From the cell containing the given text, extract its center point as [x, y] coordinate. 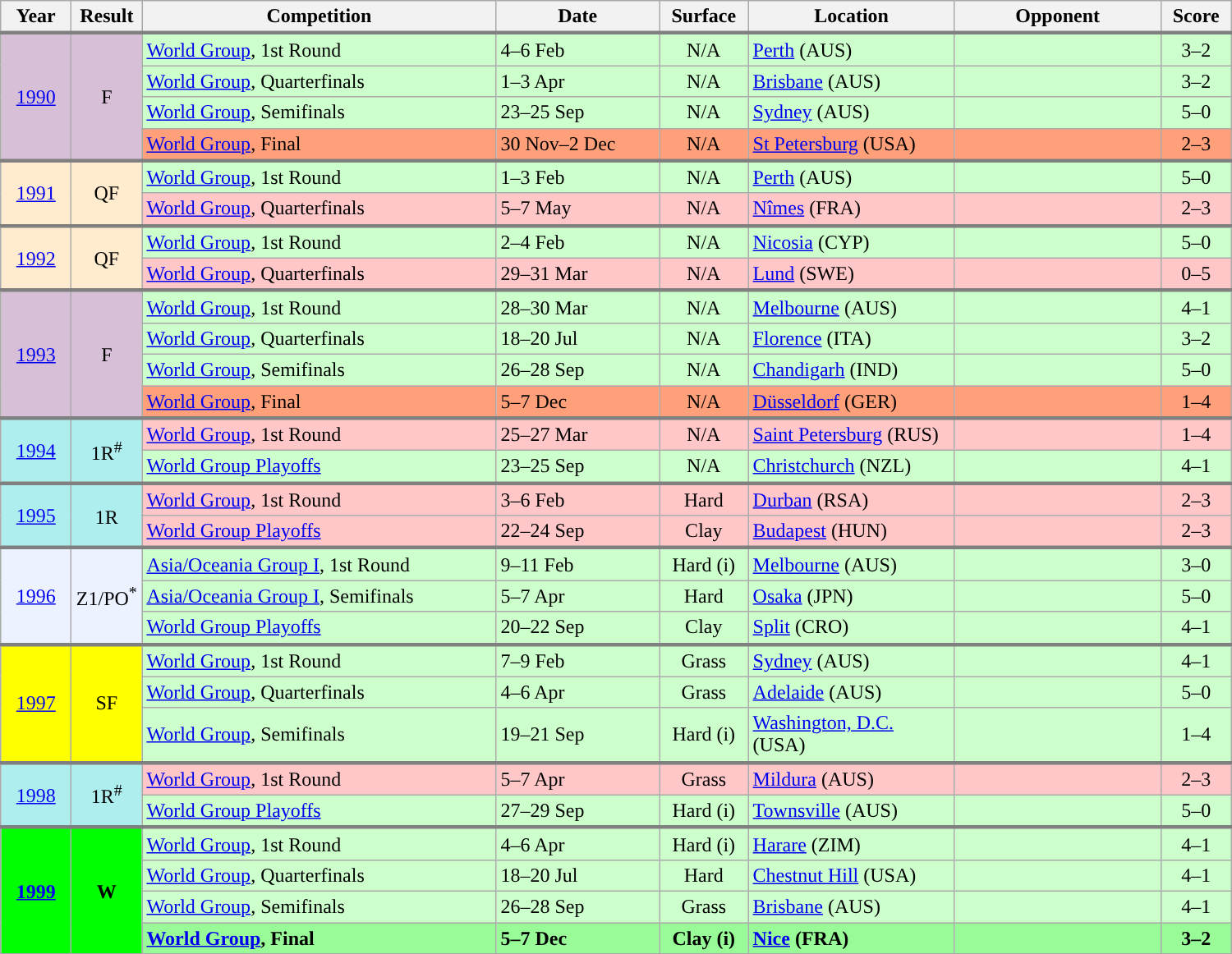
1996 [36, 596]
5–7 May [578, 209]
Nicosia (CYP) [851, 242]
0–5 [1196, 274]
27–29 Sep [578, 811]
Clay (i) [703, 938]
Lund (SWE) [851, 274]
Chestnut Hill (USA) [851, 875]
Townsville (AUS) [851, 811]
Competition [319, 17]
1999 [36, 891]
4–6 Feb [578, 49]
Chandigarh (IND) [851, 369]
Mildura (AUS) [851, 779]
1–3 Apr [578, 81]
9–11 Feb [578, 564]
2–4 Feb [578, 242]
Nîmes (FRA) [851, 209]
3–6 Feb [578, 499]
1R [107, 516]
1997 [36, 703]
Düsseldorf (GER) [851, 402]
SF [107, 703]
22–24 Sep [578, 532]
25–27 Mar [578, 434]
1–3 Feb [578, 177]
Budapest (HUN) [851, 532]
28–30 Mar [578, 307]
Christchurch (NZL) [851, 467]
Saint Petersburg (RUS) [851, 434]
Split (CRO) [851, 628]
Asia/Oceania Group I, 1st Round [319, 564]
3–0 [1196, 564]
1991 [36, 194]
1992 [36, 258]
1994 [36, 450]
1998 [36, 795]
Score [1196, 17]
Osaka (JPN) [851, 596]
1990 [36, 97]
Washington, D.C. (USA) [851, 736]
Z1/PO* [107, 596]
Surface [703, 17]
Date [578, 17]
29–31 Mar [578, 274]
Nice (FRA) [851, 938]
Durban (RSA) [851, 499]
St Petersburg (USA) [851, 144]
Adelaide (AUS) [851, 692]
Harare (ZIM) [851, 844]
Year [36, 17]
Location [851, 17]
7–9 Feb [578, 660]
Result [107, 17]
30 Nov–2 Dec [578, 144]
Opponent [1058, 17]
Asia/Oceania Group I, Semifinals [319, 596]
W [107, 891]
20–22 Sep [578, 628]
Florence (ITA) [851, 338]
1995 [36, 516]
1993 [36, 355]
19–21 Sep [578, 736]
